Pinpoint the cell where the given text exists, returning its (x, y) midpoint coordinate. 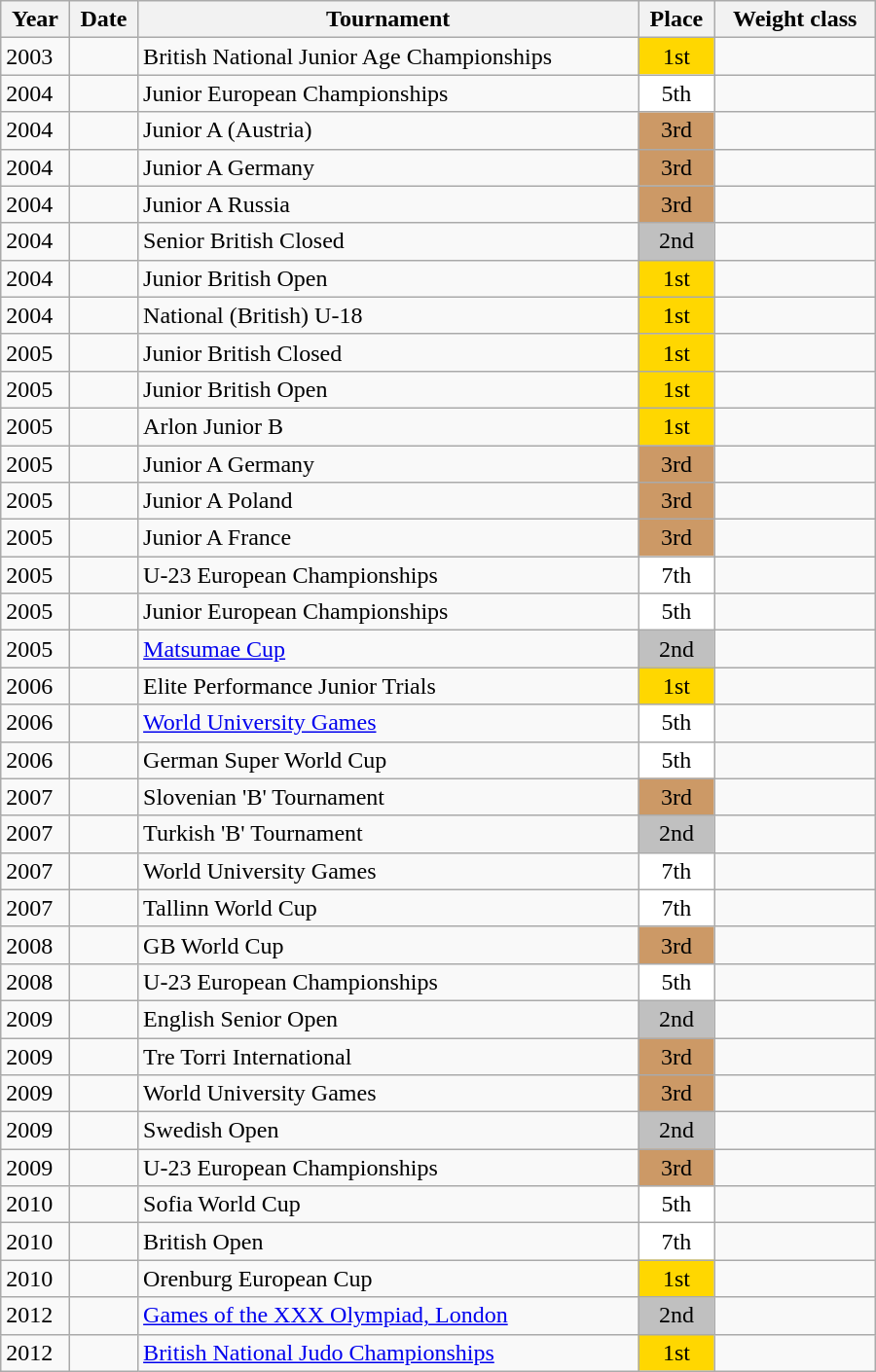
Swedish Open (388, 1131)
British Open (388, 1242)
Date (103, 19)
Weight class (794, 19)
GB World Cup (388, 945)
Games of the XXX Olympiad, London (388, 1316)
Junior A Russia (388, 204)
Senior British Closed (388, 241)
British National Junior Age Championships (388, 56)
Matsumae Cup (388, 649)
2003 (35, 56)
Tournament (388, 19)
National (British) U-18 (388, 315)
Tallinn World Cup (388, 908)
Sofia World Cup (388, 1205)
Junior A Poland (388, 501)
Junior British Closed (388, 352)
English Senior Open (388, 1019)
British National Judo Championships (388, 1353)
Year (35, 19)
German Super World Cup (388, 760)
Orenburg European Cup (388, 1279)
Arlon Junior B (388, 426)
Junior A France (388, 538)
Elite Performance Junior Trials (388, 686)
Place (676, 19)
Turkish 'B' Tournament (388, 834)
Junior A (Austria) (388, 130)
Slovenian 'B' Tournament (388, 797)
Tre Torri International (388, 1056)
